Return the [x, y] coordinate for the center point of the cell that contains the specified text.  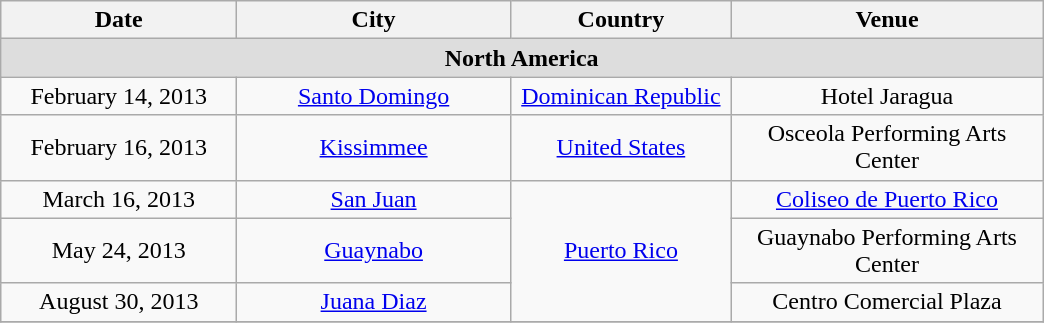
Santo Domingo [374, 96]
Guaynabo [374, 250]
North America [522, 58]
San Juan [374, 199]
Coliseo de Puerto Rico [886, 199]
August 30, 2013 [119, 302]
United States [620, 148]
Osceola Performing Arts Center [886, 148]
Date [119, 20]
February 16, 2013 [119, 148]
Juana Diaz [374, 302]
Country [620, 20]
Hotel Jaragua [886, 96]
City [374, 20]
March 16, 2013 [119, 199]
Guaynabo Performing Arts Center [886, 250]
Dominican Republic [620, 96]
Puerto Rico [620, 250]
Kissimmee [374, 148]
Venue [886, 20]
May 24, 2013 [119, 250]
Centro Comercial Plaza [886, 302]
February 14, 2013 [119, 96]
